Extract the [x, y] coordinate from the center of the cell holding the provided text.  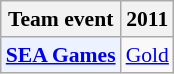
Team event [61, 19]
SEA Games [61, 55]
2011 [148, 19]
Gold [148, 55]
